Scan for the cell matching the given text and deliver its [x, y] coordinate at center. 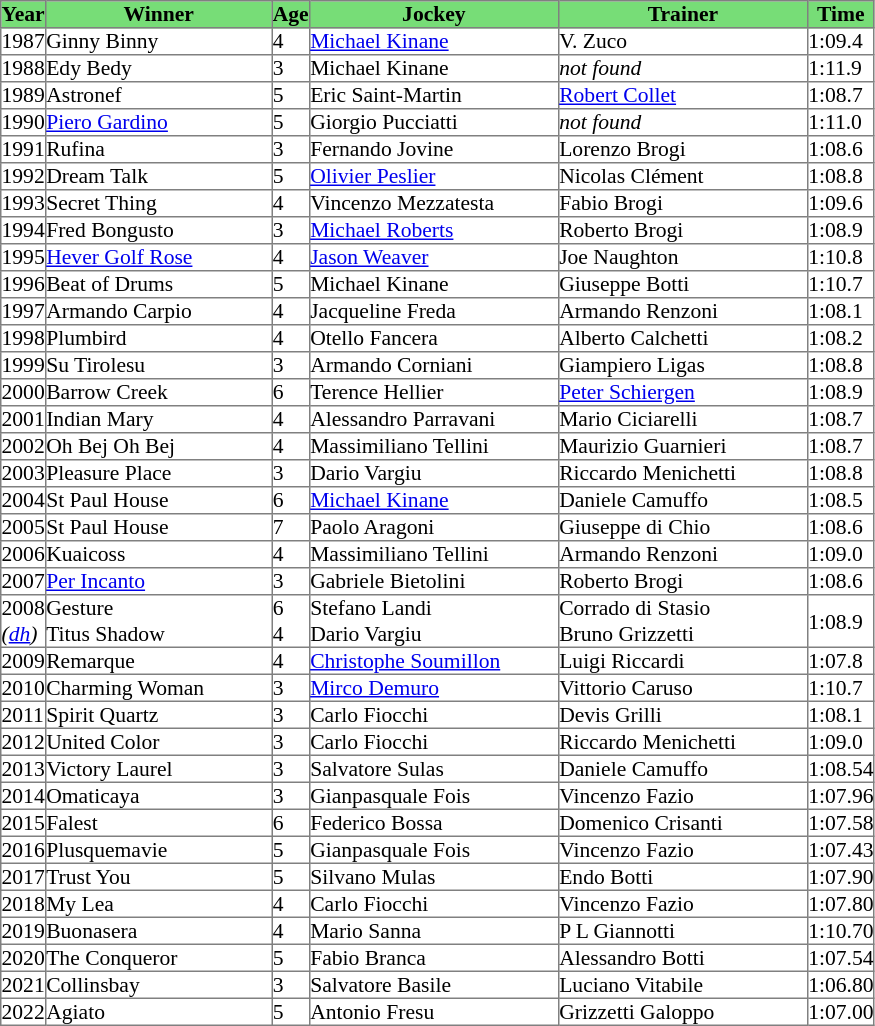
Astronef [158, 96]
Oh Bej Oh Bej [158, 446]
1990 [24, 122]
GestureTitus Shadow [158, 621]
Terence Hellier [434, 392]
V. Zuco [682, 42]
Lorenzo Brogi [682, 150]
Plumbird [158, 338]
Salvatore Basile [434, 984]
2002 [24, 446]
Maurizio Guarnieri [682, 446]
Buonasera [158, 930]
Agiato [158, 1012]
2015 [24, 822]
1:08.5 [840, 500]
Vincenzo Mezzatesta [434, 204]
2013 [24, 768]
Gabriele Bietolini [434, 582]
1994 [24, 230]
United Color [158, 742]
2016 [24, 850]
Giampiero Ligas [682, 366]
Spirit Quartz [158, 714]
Peter Schiergen [682, 392]
1:06.80 [840, 984]
1996 [24, 284]
Year [24, 14]
Rufina [158, 150]
Kuaicoss [158, 554]
1993 [24, 204]
2012 [24, 742]
2003 [24, 474]
1:07.54 [840, 958]
1:07.00 [840, 1012]
Giuseppe Botti [682, 284]
Luigi Riccardi [682, 660]
Armando Corniani [434, 366]
1:08.54 [840, 768]
Joe Naughton [682, 258]
Otello Fancera [434, 338]
Nicolas Clément [682, 176]
Plusquemavie [158, 850]
Hever Golf Rose [158, 258]
Beat of Drums [158, 284]
1:11.0 [840, 122]
1:08.2 [840, 338]
2008(dh) [24, 621]
1997 [24, 312]
2004 [24, 500]
Luciano Vitabile [682, 984]
Winner [158, 14]
Pleasure Place [158, 474]
Age [290, 14]
Antonio Fresu [434, 1012]
Collinsbay [158, 984]
Armando Carpio [158, 312]
1:07.96 [840, 796]
Giuseppe di Chio [682, 528]
Piero Gardino [158, 122]
1:10.8 [840, 258]
Secret Thing [158, 204]
1992 [24, 176]
2019 [24, 930]
My Lea [158, 904]
Su Tirolesu [158, 366]
Dream Talk [158, 176]
1:07.90 [840, 876]
Christophe Soumillon [434, 660]
Edy Bedy [158, 68]
The Conqueror [158, 958]
1:09.4 [840, 42]
Grizzetti Galoppo [682, 1012]
Barrow Creek [158, 392]
Indian Mary [158, 420]
1995 [24, 258]
2020 [24, 958]
Fabio Brogi [682, 204]
Alessandro Parravani [434, 420]
Vittorio Caruso [682, 688]
1991 [24, 150]
1:09.6 [840, 204]
2005 [24, 528]
Ginny Binny [158, 42]
2009 [24, 660]
Mario Sanna [434, 930]
Jason Weaver [434, 258]
Eric Saint-Martin [434, 96]
2021 [24, 984]
1:10.70 [840, 930]
Alberto Calchetti [682, 338]
64 [290, 621]
Remarque [158, 660]
Charming Woman [158, 688]
2001 [24, 420]
Mirco Demuro [434, 688]
Falest [158, 822]
Jockey [434, 14]
Per Incanto [158, 582]
1:11.9 [840, 68]
2006 [24, 554]
2017 [24, 876]
Domenico Crisanti [682, 822]
1:07.80 [840, 904]
Trust You [158, 876]
1988 [24, 68]
Alessandro Botti [682, 958]
2010 [24, 688]
Devis Grilli [682, 714]
Michael Roberts [434, 230]
Stefano LandiDario Vargiu [434, 621]
Dario Vargiu [434, 474]
1999 [24, 366]
Silvano Mulas [434, 876]
2018 [24, 904]
2011 [24, 714]
2022 [24, 1012]
Fred Bongusto [158, 230]
Corrado di StasioBruno Grizzetti [682, 621]
Paolo Aragoni [434, 528]
Robert Collet [682, 96]
7 [290, 528]
1:07.58 [840, 822]
Jacqueline Freda [434, 312]
Giorgio Pucciatti [434, 122]
Endo Botti [682, 876]
Victory Laurel [158, 768]
Mario Ciciarelli [682, 420]
Time [840, 14]
P L Giannotti [682, 930]
2000 [24, 392]
1998 [24, 338]
Trainer [682, 14]
Fernando Jovine [434, 150]
Salvatore Sulas [434, 768]
Federico Bossa [434, 822]
1989 [24, 96]
Olivier Peslier [434, 176]
Omaticaya [158, 796]
1987 [24, 42]
2014 [24, 796]
1:07.43 [840, 850]
1:07.8 [840, 660]
2007 [24, 582]
Fabio Branca [434, 958]
